Find where the given text appears and provide that cell's center as [X, Y] coordinate. 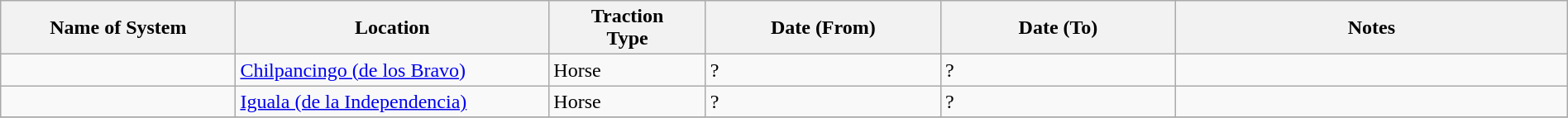
Name of System [118, 28]
Date (To) [1058, 28]
Location [392, 28]
Notes [1372, 28]
TractionType [627, 28]
Chilpancingo (de los Bravo) [392, 70]
Iguala (de la Independencia) [392, 101]
Date (From) [823, 28]
